Find where the given text appears and provide that cell's center as [x, y] coordinate. 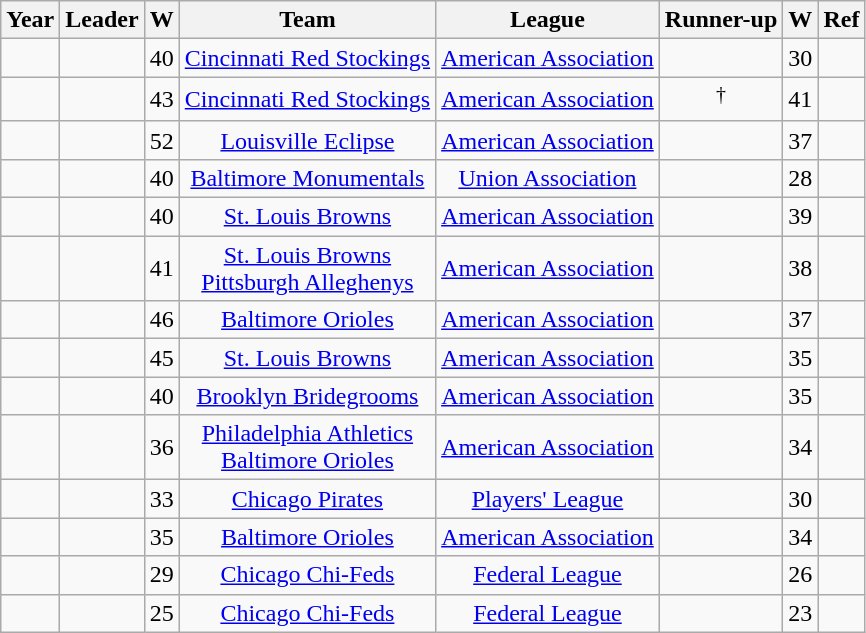
† [721, 100]
Chicago Pirates [307, 499]
46 [162, 320]
Players' League [548, 499]
28 [800, 178]
Brooklyn Bridegrooms [307, 396]
33 [162, 499]
Philadelphia AthleticsBaltimore Orioles [307, 448]
39 [800, 217]
Leader [102, 20]
Ref [842, 20]
Team [307, 20]
Runner-up [721, 20]
52 [162, 140]
38 [800, 268]
45 [162, 358]
St. Louis BrownsPittsburgh Alleghenys [307, 268]
Year [30, 20]
29 [162, 575]
23 [800, 613]
26 [800, 575]
Baltimore Monumentals [307, 178]
Louisville Eclipse [307, 140]
25 [162, 613]
43 [162, 100]
36 [162, 448]
League [548, 20]
Union Association [548, 178]
